Locate the cell with the specified text and output its (X, Y) center coordinate. 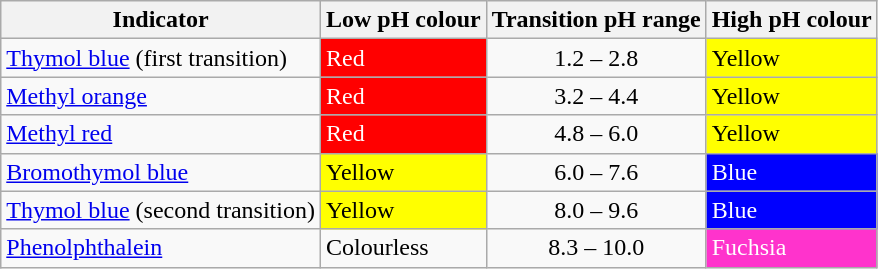
Transition pH range (596, 20)
Indicator (161, 20)
4.8 – 6.0 (596, 134)
Fuchsia (792, 248)
Methyl red (161, 134)
1.2 – 2.8 (596, 58)
Thymol blue (second transition) (161, 210)
Thymol blue (first transition) (161, 58)
Phenolphthalein (161, 248)
Methyl orange (161, 96)
Bromothymol blue (161, 172)
6.0 – 7.6 (596, 172)
Colourless (403, 248)
8.0 – 9.6 (596, 210)
Low pH colour (403, 20)
High pH colour (792, 20)
3.2 – 4.4 (596, 96)
8.3 – 10.0 (596, 248)
